Pinpoint the cell where the given text exists, returning its (x, y) midpoint coordinate. 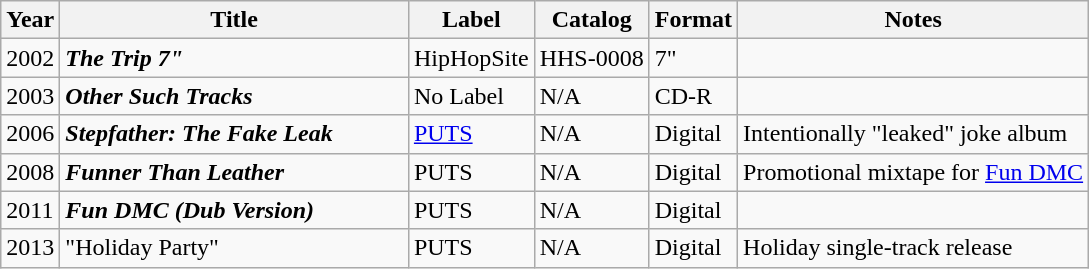
HipHopSite (471, 58)
Year (30, 20)
Notes (914, 20)
7" (693, 58)
CD-R (693, 96)
The Trip 7" (234, 58)
Holiday single-track release (914, 248)
Label (471, 20)
Intentionally "leaked" joke album (914, 134)
2002 (30, 58)
Catalog (592, 20)
2008 (30, 172)
2011 (30, 210)
Promotional mixtape for Fun DMC (914, 172)
Fun DMC (Dub Version) (234, 210)
Stepfather: The Fake Leak (234, 134)
Funner Than Leather (234, 172)
Title (234, 20)
Other Such Tracks (234, 96)
No Label (471, 96)
Format (693, 20)
"Holiday Party" (234, 248)
2003 (30, 96)
2006 (30, 134)
2013 (30, 248)
HHS-0008 (592, 58)
